For the text-containing cell, return its midpoint in [x, y] coordinate format. 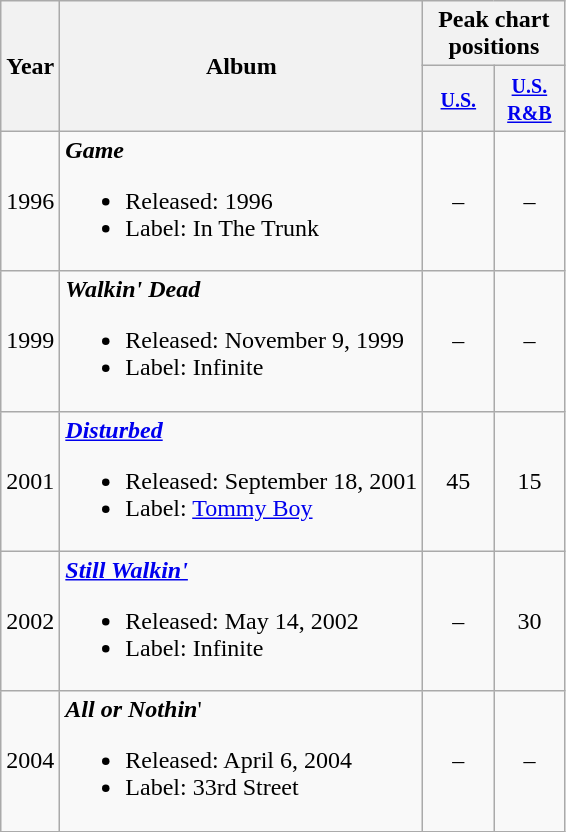
1999 [30, 341]
All or Nothin'Released: April 6, 2004Label: 33rd Street [242, 761]
2001 [30, 481]
GameReleased: 1996Label: In The Trunk [242, 201]
2002 [30, 621]
Walkin' DeadReleased: November 9, 1999Label: Infinite [242, 341]
30 [530, 621]
Still Walkin'Released: May 14, 2002Label: Infinite [242, 621]
Year [30, 66]
Peak chart positions [494, 34]
45 [458, 481]
Album [242, 66]
15 [530, 481]
U.S. [458, 98]
DisturbedReleased: September 18, 2001Label: Tommy Boy [242, 481]
U.S. R&B [530, 98]
2004 [30, 761]
1996 [30, 201]
